Provide the (X, Y) coordinate of the cell's center where the given text is located.  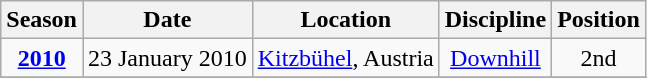
Position (599, 20)
Location (346, 20)
Season (42, 20)
Downhill (495, 58)
Discipline (495, 20)
Date (167, 20)
23 January 2010 (167, 58)
2010 (42, 58)
2nd (599, 58)
Kitzbühel, Austria (346, 58)
